Return the (x, y) coordinate for the center point of the cell that contains the specified text.  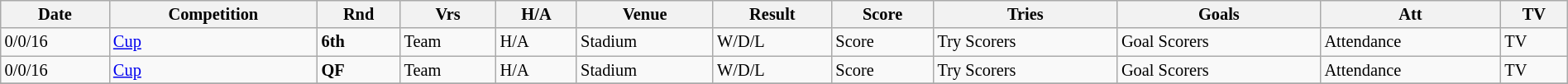
Att (1411, 14)
Venue (645, 14)
Rnd (359, 14)
QF (359, 70)
Date (55, 14)
Tries (1025, 14)
Result (772, 14)
Competition (213, 14)
Goals (1219, 14)
Vrs (448, 14)
6th (359, 42)
